Find where the given text appears and provide that cell's center as [X, Y] coordinate. 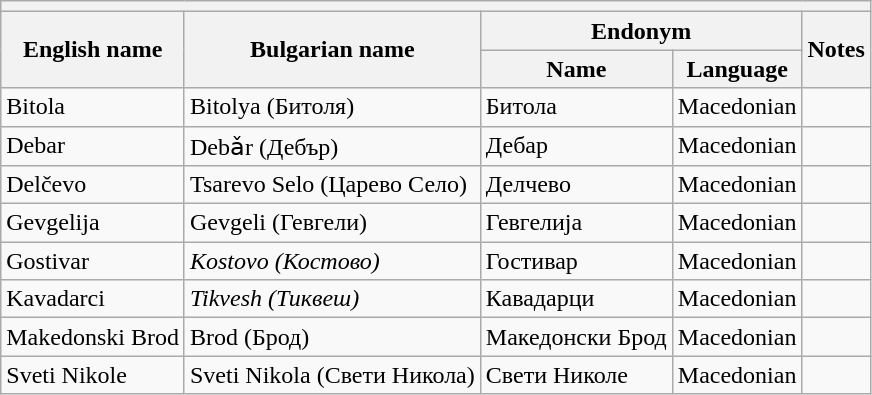
Bitolya (Битоля) [332, 107]
Sveti Nikole [93, 375]
Kostovo (Костово) [332, 261]
Debǎr (Дебър) [332, 146]
Notes [836, 50]
Свети Николе [576, 375]
Delčevo [93, 185]
Makedonski Brod [93, 337]
Name [576, 69]
Tsarevo Selo (Царево Село) [332, 185]
Language [737, 69]
Македонски Брод [576, 337]
Gostivar [93, 261]
Гостивар [576, 261]
Bitola [93, 107]
English name [93, 50]
Kavadarci [93, 299]
Gevgeli (Гевгели) [332, 223]
Bulgarian name [332, 50]
Дебaр [576, 146]
Debar [93, 146]
Делчево [576, 185]
Endonym [641, 31]
Sveti Nikola (Свети Никола) [332, 375]
Гевгелија [576, 223]
Кавадарци [576, 299]
Tikvesh (Тиквеш) [332, 299]
Brod (Брод) [332, 337]
Gevgelija [93, 223]
Битола [576, 107]
